Locate the cell with the specified text and output its (X, Y) center coordinate. 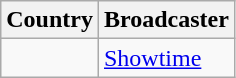
Showtime (166, 58)
Country (50, 20)
Broadcaster (166, 20)
